Provide the [x, y] coordinate of the cell's center where the given text is located.  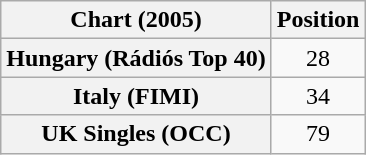
UK Singles (OCC) [136, 134]
79 [318, 134]
Hungary (Rádiós Top 40) [136, 58]
Italy (FIMI) [136, 96]
Position [318, 20]
Chart (2005) [136, 20]
28 [318, 58]
34 [318, 96]
